Extract the (x, y) coordinate from the center of the cell holding the provided text.  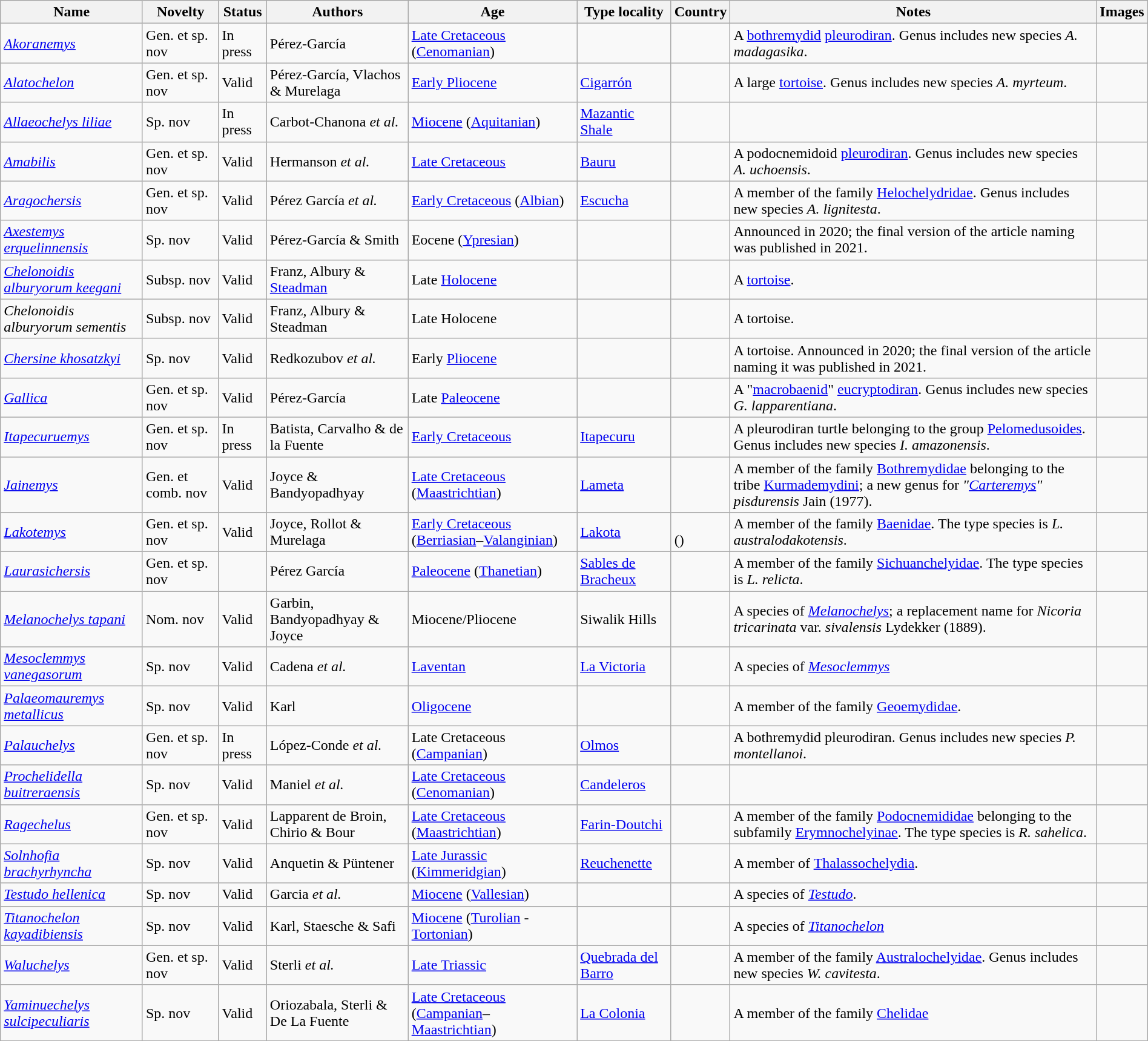
Axestemys erquelinnensis (71, 240)
Palauchelys (71, 746)
Mazantic Shale (624, 122)
Jainemys (71, 484)
Name (71, 12)
Laurasichersis (71, 571)
Announced in 2020; the final version of the article naming was published in 2021. (913, 240)
A species of Melanochelys; a replacement name for Nicoria tricarinata var. sivalensis Lydekker (1889). (913, 619)
Hermanson et al. (337, 161)
Lapparent de Broin, Chirio & Bour (337, 824)
Batista, Carvalho & de la Fuente (337, 437)
Eocene (Ypresian) (493, 240)
Solnhofia brachyrhyncha (71, 863)
Palaeomauremys metallicus (71, 706)
Amabilis (71, 161)
Chelonoidis alburyorum sementis (71, 318)
Alatochelon (71, 82)
A species of Titanochelon (913, 926)
() (701, 533)
Garcia et al. (337, 895)
Escucha (624, 201)
Sterli et al. (337, 965)
Redkozubov et al. (337, 358)
A tortoise. Announced in 2020; the final version of the article naming it was published in 2021. (913, 358)
Gallica (71, 397)
Oligocene (493, 706)
Itapecuru (624, 437)
A podocnemidoid pleurodiran. Genus includes new species A. uchoensis. (913, 161)
Garbin, Bandyopadhyay & Joyce (337, 619)
Late Paleocene (493, 397)
A member of the family Bothremydidae belonging to the tribe Kurmademydini; a new genus for "Carteremys" pisdurensis Jain (1977). (913, 484)
Karl (337, 706)
Early Cretaceous (Berriasian–Valanginian) (493, 533)
La Colonia (624, 1013)
Late Jurassic (Kimmeridgian) (493, 863)
Chelonoidis alburyorum keegani (71, 280)
A bothremydid pleurodiran. Genus includes new species P. montellanoi. (913, 746)
Miocene (Aquitanian) (493, 122)
A member of Thalassochelydia. (913, 863)
Country (701, 12)
A bothremydid pleurodiran. Genus includes new species A. madagasika. (913, 44)
Allaeochelys liliae (71, 122)
Paleocene (Thanetian) (493, 571)
Nom. nov (180, 619)
Joyce & Bandyopadhyay (337, 484)
Melanochelys tapani (71, 619)
A species of Mesoclemmys (913, 667)
A member of the family Baenidae. The type species is L. australodakotensis. (913, 533)
Carbot-Chanona et al. (337, 122)
Ragechelus (71, 824)
Age (493, 12)
Chersine khosatzkyi (71, 358)
Candeleros (624, 784)
Late Cretaceous (Campanian–Maastrichtian) (493, 1013)
Late Triassic (493, 965)
Quebrada del Barro (624, 965)
A member of the family Podocnemididae belonging to the subfamily Erymnochelyinae. The type species is R. sahelica. (913, 824)
A pleurodiran turtle belonging to the group Pelomedusoides. Genus includes new species I. amazonensis. (913, 437)
A member of the family Chelidae (913, 1013)
Itapecuruemys (71, 437)
Titanochelon kayadibiensis (71, 926)
Sables de Bracheux (624, 571)
A member of the family Sichuanchelyidae. The type species is L. relicta. (913, 571)
Authors (337, 12)
Pérez-García, Vlachos & Murelaga (337, 82)
Cigarrón (624, 82)
Olmos (624, 746)
Early Cretaceous (Albian) (493, 201)
A member of the family Geoemydidae. (913, 706)
La Victoria (624, 667)
A "macrobaenid" eucryptodiran. Genus includes new species G. lapparentiana. (913, 397)
Status (242, 12)
Pérez García et al. (337, 201)
Late Cretaceous (Campanian) (493, 746)
Miocene/Pliocene (493, 619)
Reuchenette (624, 863)
Bauru (624, 161)
Testudo hellenica (71, 895)
Aragochersis (71, 201)
López-Conde et al. (337, 746)
Lakotemys (71, 533)
Notes (913, 12)
Cadena et al. (337, 667)
Yaminuechelys sulcipeculiaris (71, 1013)
Mesoclemmys vanegasorum (71, 667)
Prochelidella buitreraensis (71, 784)
Miocene (Turolian -Tortonian) (493, 926)
Novelty (180, 12)
Siwalik Hills (624, 619)
Akoranemys (71, 44)
Lameta (624, 484)
A large tortoise. Genus includes new species A. myrteum. (913, 82)
Early Cretaceous (493, 437)
Late Cretaceous (493, 161)
Maniel et al. (337, 784)
A member of the family Australochelyidae. Genus includes new species W. cavitesta. (913, 965)
Type locality (624, 12)
Miocene (Vallesian) (493, 895)
Joyce, Rollot & Murelaga (337, 533)
Farin-Doutchi (624, 824)
Lakota (624, 533)
A species of Testudo. (913, 895)
Karl, Staesche & Safi (337, 926)
Gen. et comb. nov (180, 484)
Waluchelys (71, 965)
Laventan (493, 667)
A member of the family Helochelydridae. Genus includes new species A. lignitesta. (913, 201)
Oriozabala, Sterli & De La Fuente (337, 1013)
Images (1122, 12)
Pérez-García & Smith (337, 240)
Pérez García (337, 571)
Anquetin & Püntener (337, 863)
